From the cell containing the given text, extract its center point as [X, Y] coordinate. 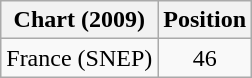
Position [205, 20]
46 [205, 58]
Chart (2009) [80, 20]
France (SNEP) [80, 58]
